Output the [X, Y] coordinate of the center of the cell containing the given text.  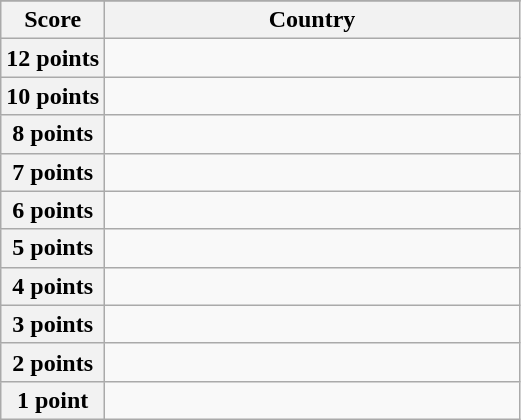
5 points [53, 248]
4 points [53, 286]
2 points [53, 362]
8 points [53, 134]
1 point [53, 400]
6 points [53, 210]
3 points [53, 324]
7 points [53, 172]
10 points [53, 96]
Country [312, 20]
12 points [53, 58]
Score [53, 20]
